Pinpoint the cell where the given text exists, returning its (x, y) midpoint coordinate. 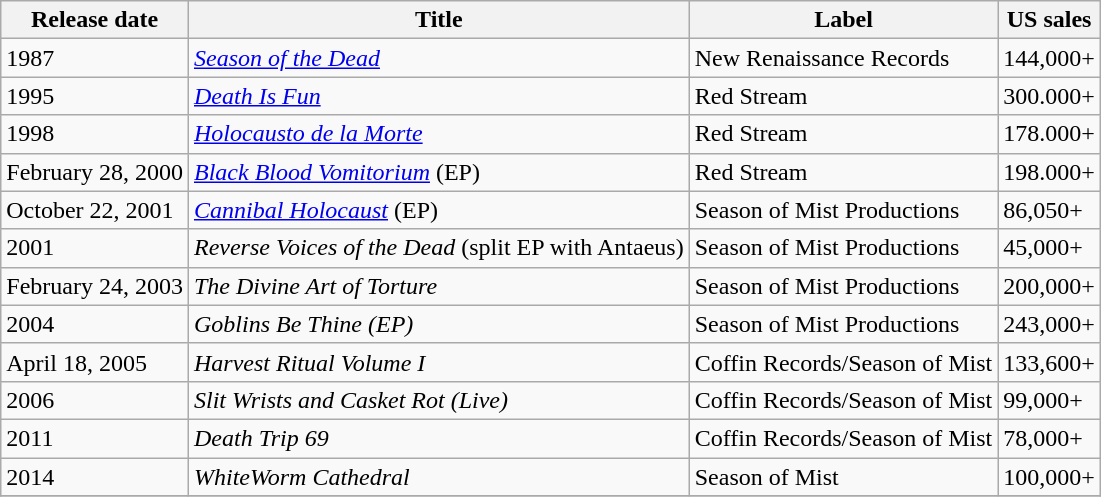
Goblins Be Thine (EP) (438, 324)
45,000+ (1050, 248)
Label (844, 20)
Cannibal Holocaust (EP) (438, 210)
The Divine Art of Torture (438, 286)
2006 (95, 400)
WhiteWorm Cathedral (438, 477)
144,000+ (1050, 58)
2004 (95, 324)
1995 (95, 96)
78,000+ (1050, 438)
178.000+ (1050, 134)
1987 (95, 58)
Season of the Dead (438, 58)
Holocausto de la Morte (438, 134)
February 28, 2000 (95, 172)
US sales (1050, 20)
99,000+ (1050, 400)
New Renaissance Records (844, 58)
200,000+ (1050, 286)
Harvest Ritual Volume I (438, 362)
Death Trip 69 (438, 438)
Season of Mist (844, 477)
133,600+ (1050, 362)
198.000+ (1050, 172)
2014 (95, 477)
86,050+ (1050, 210)
243,000+ (1050, 324)
Slit Wrists and Casket Rot (Live) (438, 400)
Reverse Voices of the Dead (split EP with Antaeus) (438, 248)
2001 (95, 248)
300.000+ (1050, 96)
April 18, 2005 (95, 362)
February 24, 2003 (95, 286)
Title (438, 20)
October 22, 2001 (95, 210)
Black Blood Vomitorium (EP) (438, 172)
1998 (95, 134)
Death Is Fun (438, 96)
Release date (95, 20)
100,000+ (1050, 477)
2011 (95, 438)
